Identify which cell holds the provided text, then report its (X, Y) central coordinate. 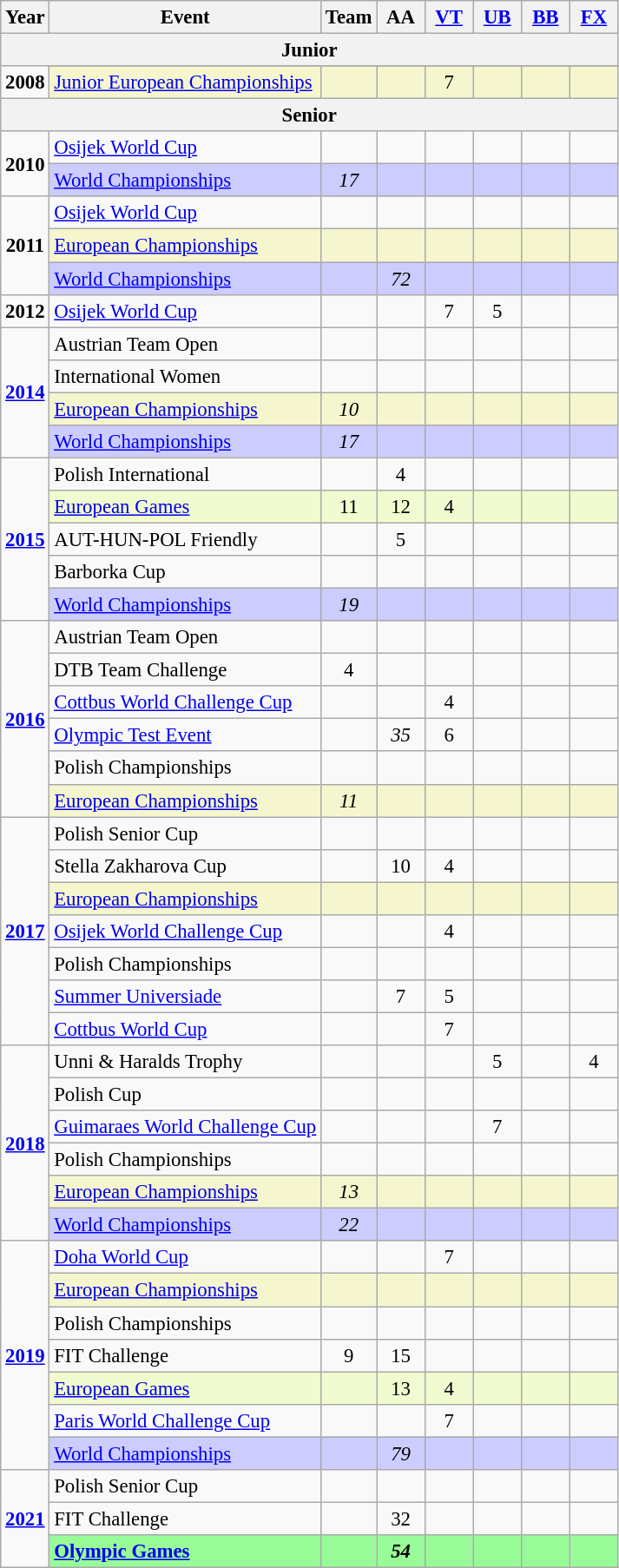
9 (349, 1355)
BB (546, 17)
AUT-HUN-POL Friendly (186, 539)
Cottbus World Challenge Cup (186, 702)
AA (401, 17)
Senior (309, 115)
DTB Team Challenge (186, 670)
Polish International (186, 474)
35 (401, 735)
Olympic Test Event (186, 735)
Unni & Haralds Trophy (186, 1062)
2012 (25, 311)
2011 (25, 245)
Event (186, 17)
12 (401, 507)
2016 (25, 719)
2014 (25, 392)
UB (497, 17)
Year (25, 17)
Doha World Cup (186, 1258)
FX (594, 17)
Junior European Championships (186, 82)
2019 (25, 1356)
79 (401, 1453)
Polish Cup (186, 1095)
International Women (186, 376)
Osijek World Challenge Cup (186, 932)
2017 (25, 931)
Olympic Games (186, 1552)
Summer Universiade (186, 997)
15 (401, 1355)
6 (449, 735)
2008 (25, 82)
54 (401, 1552)
Barborka Cup (186, 572)
32 (401, 1519)
Cottbus World Cup (186, 1029)
Stella Zakharova Cup (186, 866)
19 (349, 605)
Guimaraes World Challenge Cup (186, 1127)
Junior (309, 50)
Paris World Challenge Cup (186, 1420)
2021 (25, 1519)
VT (449, 17)
2015 (25, 539)
2010 (25, 163)
22 (349, 1225)
72 (401, 279)
2018 (25, 1143)
Team (349, 17)
